Return (x, y) of the center of cell containing provided text 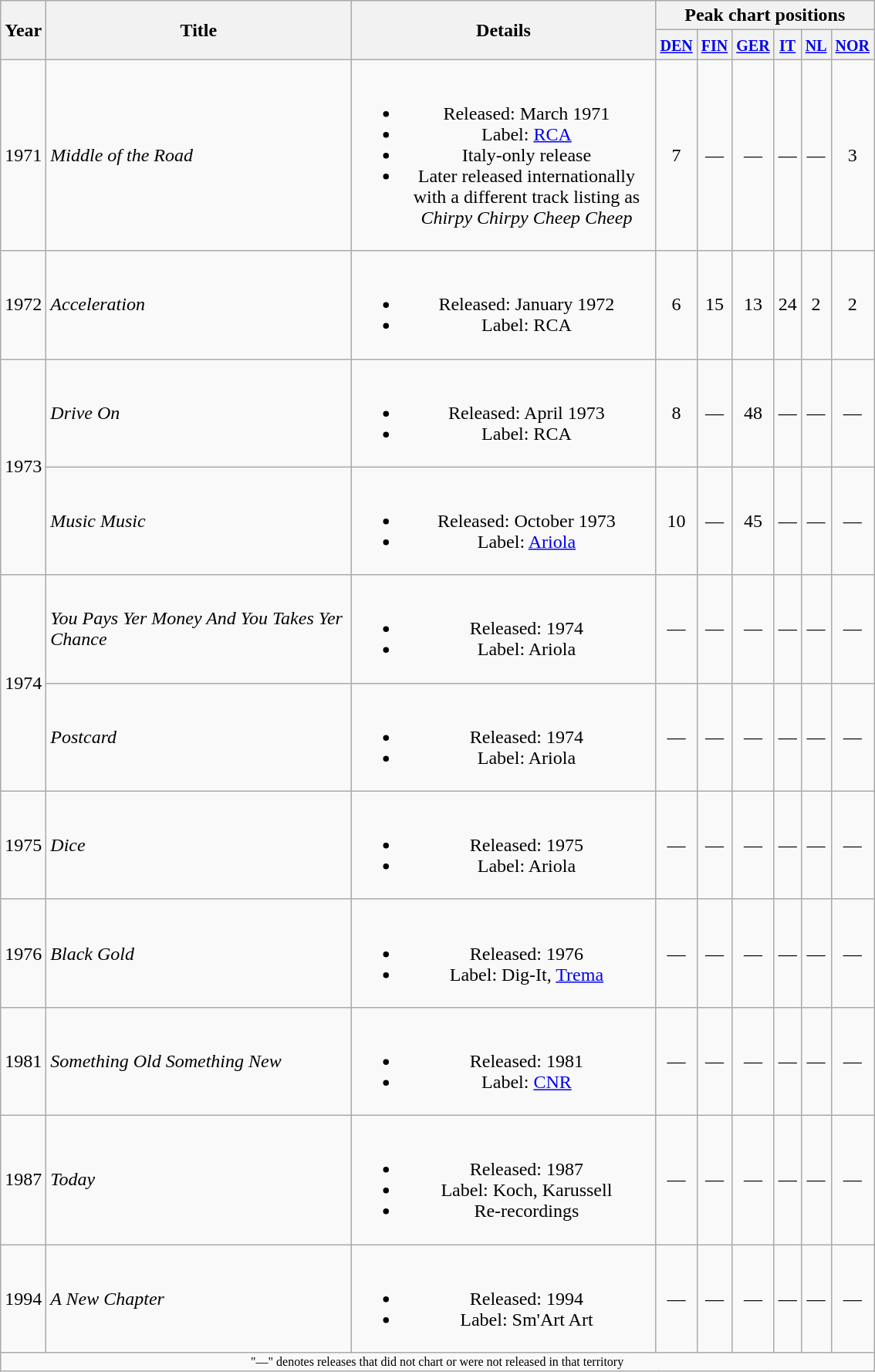
You Pays Yer Money And You Takes Yer Chance (199, 629)
15 (715, 305)
1987 (23, 1179)
Postcard (199, 737)
8 (676, 413)
Released: April 1973Label: RCA (503, 413)
3 (853, 155)
1994 (23, 1298)
Released: October 1973Label: Ariola (503, 521)
FIN (715, 45)
Music Music (199, 521)
Drive On (199, 413)
NL (816, 45)
1975 (23, 845)
NOR (853, 45)
24 (787, 305)
1974 (23, 683)
48 (753, 413)
10 (676, 521)
6 (676, 305)
Released: 1981Label: CNR (503, 1061)
Released: March 1971Label: RCAItaly-only releaseLater released internationally with a different track listing as Chirpy Chirpy Cheep Cheep (503, 155)
Released: January 1972Label: RCA (503, 305)
Released: 1976Label: Dig-It, Trema (503, 953)
Acceleration (199, 305)
7 (676, 155)
Released: 1987Label: Koch, KarussellRe-recordings (503, 1179)
Black Gold (199, 953)
13 (753, 305)
Dice (199, 845)
DEN (676, 45)
A New Chapter (199, 1298)
Title (199, 30)
1973 (23, 467)
Peak chart positions (765, 15)
1972 (23, 305)
Year (23, 30)
Released: 1994Label: Sm'Art Art (503, 1298)
IT (787, 45)
1971 (23, 155)
GER (753, 45)
1981 (23, 1061)
Released: 1975Label: Ariola (503, 845)
"—" denotes releases that did not chart or were not released in that territory (437, 1362)
1976 (23, 953)
Middle of the Road (199, 155)
45 (753, 521)
Today (199, 1179)
Something Old Something New (199, 1061)
Details (503, 30)
